Locate the cell with the specified text and output its [X, Y] center coordinate. 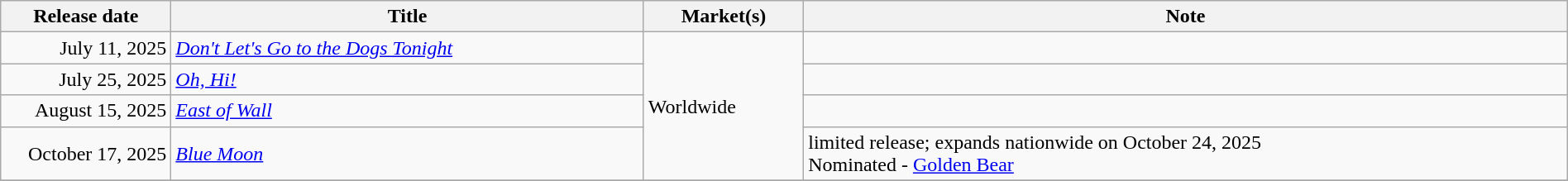
Oh, Hi! [407, 79]
Release date [86, 17]
Blue Moon [407, 154]
East of Wall [407, 111]
August 15, 2025 [86, 111]
Don't Let's Go to the Dogs Tonight [407, 48]
Worldwide [724, 106]
July 11, 2025 [86, 48]
July 25, 2025 [86, 79]
Market(s) [724, 17]
limited release; expands nationwide on October 24, 2025Nominated - Golden Bear [1186, 154]
Note [1186, 17]
October 17, 2025 [86, 154]
Title [407, 17]
